Pinpoint the cell where the given text exists, returning its [x, y] midpoint coordinate. 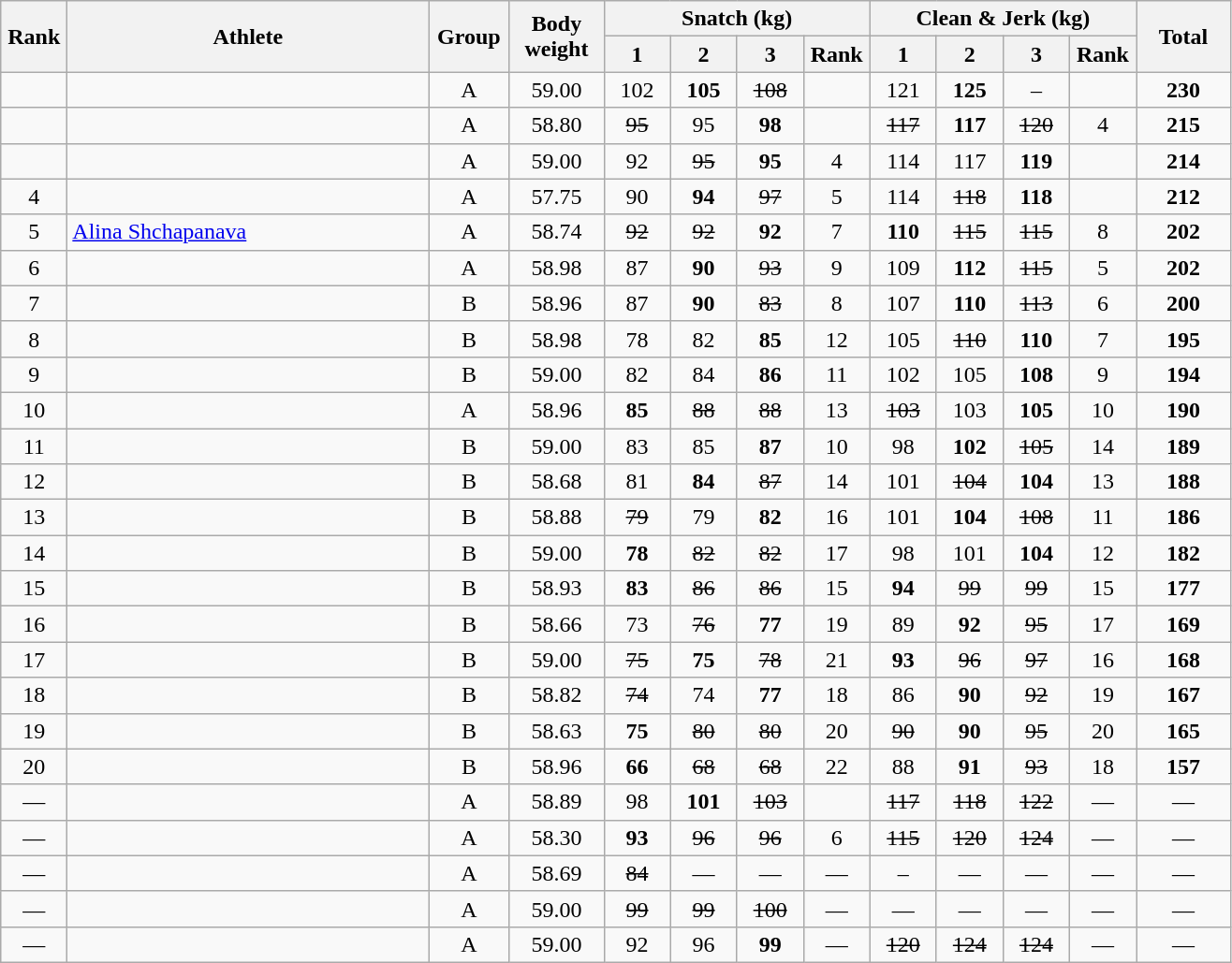
121 [902, 90]
81 [637, 482]
230 [1183, 90]
167 [1183, 695]
177 [1183, 589]
169 [1183, 624]
89 [902, 624]
157 [1183, 766]
100 [770, 909]
58.82 [556, 695]
189 [1183, 446]
58.74 [556, 232]
21 [837, 660]
188 [1183, 482]
58.80 [556, 125]
119 [1035, 161]
Body weight [556, 36]
Group [469, 36]
109 [902, 268]
200 [1183, 303]
58.68 [556, 482]
57.75 [556, 197]
22 [837, 766]
76 [704, 624]
58.30 [556, 838]
58.63 [556, 731]
165 [1183, 731]
212 [1183, 197]
214 [1183, 161]
58.69 [556, 873]
190 [1183, 410]
58.93 [556, 589]
91 [970, 766]
125 [970, 90]
122 [1035, 802]
215 [1183, 125]
168 [1183, 660]
58.88 [556, 518]
Total [1183, 36]
107 [902, 303]
186 [1183, 518]
Alina Shchapanava [248, 232]
Snatch (kg) [737, 19]
112 [970, 268]
113 [1035, 303]
194 [1183, 374]
73 [637, 624]
58.66 [556, 624]
195 [1183, 339]
182 [1183, 553]
58.89 [556, 802]
66 [637, 766]
Clean & Jerk (kg) [1003, 19]
Athlete [248, 36]
